Capture the cell that displays the provided text and extract its [x, y] central coordinate. 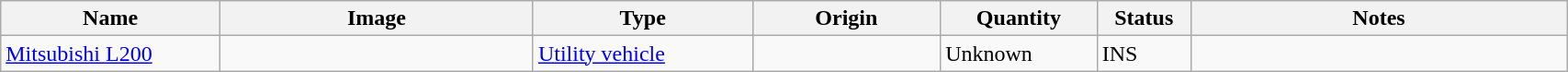
Quantity [1019, 18]
Origin [847, 18]
Image [377, 18]
Utility vehicle [643, 54]
Unknown [1019, 54]
Name [110, 18]
Notes [1378, 18]
Mitsubishi L200 [110, 54]
Type [643, 18]
INS [1144, 54]
Status [1144, 18]
